Find where the given text appears and provide that cell's center as [X, Y] coordinate. 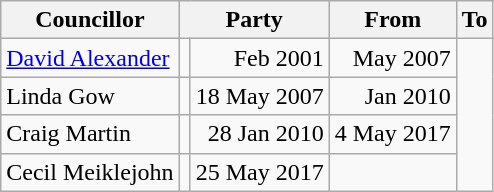
Linda Gow [90, 96]
Councillor [90, 20]
David Alexander [90, 58]
18 May 2007 [260, 96]
Feb 2001 [260, 58]
Jan 2010 [392, 96]
To [474, 20]
25 May 2017 [260, 172]
From [392, 20]
Craig Martin [90, 134]
Party [254, 20]
May 2007 [392, 58]
4 May 2017 [392, 134]
28 Jan 2010 [260, 134]
Cecil Meiklejohn [90, 172]
